Scan for the cell matching the given text and deliver its [X, Y] coordinate at center. 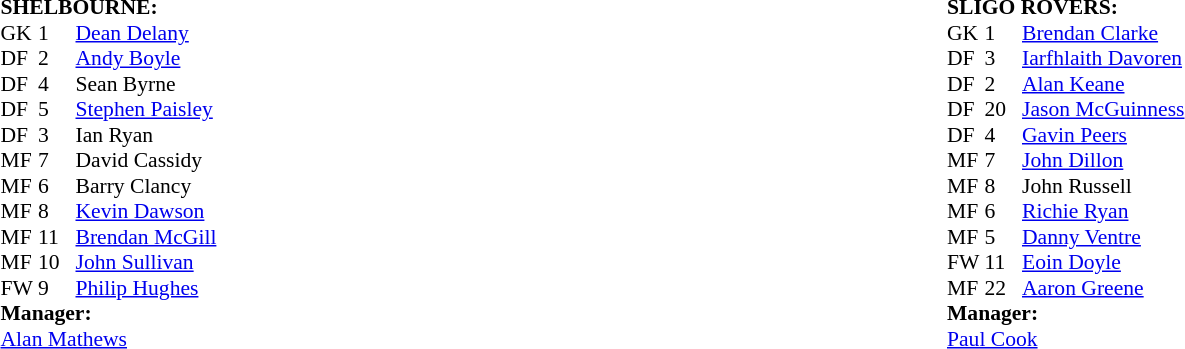
22 [1003, 288]
20 [1003, 109]
Jason McGuinness [1103, 109]
Gavin Peers [1103, 135]
David Cassidy [146, 161]
Andy Boyle [146, 59]
10 [57, 263]
Stephen Paisley [146, 109]
Alan Keane [1103, 84]
Aaron Greene [1103, 288]
Barry Clancy [146, 186]
John Sullivan [146, 263]
Sean Byrne [146, 84]
Dean Delany [146, 33]
Brendan Clarke [1103, 33]
John Russell [1103, 186]
Eoin Doyle [1103, 263]
Kevin Dawson [146, 211]
9 [57, 288]
Iarfhlaith Davoren [1103, 59]
Philip Hughes [146, 288]
John Dillon [1103, 161]
Danny Ventre [1103, 237]
Ian Ryan [146, 135]
Richie Ryan [1103, 211]
Brendan McGill [146, 237]
